For the text-containing cell, return its midpoint in [x, y] coordinate format. 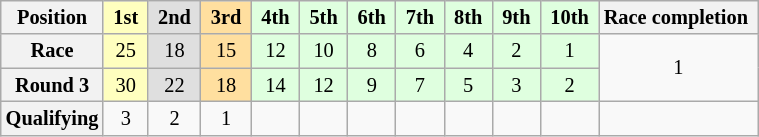
30 [126, 85]
15 [226, 51]
Round 3 [52, 85]
8th [468, 17]
7 [420, 85]
4 [468, 51]
14 [275, 85]
1st [126, 17]
8 [372, 51]
10th [569, 17]
4th [275, 17]
5th [323, 17]
2nd [174, 17]
9 [372, 85]
5 [468, 85]
6 [420, 51]
Race [52, 51]
10 [323, 51]
3rd [226, 17]
Race completion [678, 17]
Position [52, 17]
7th [420, 17]
22 [174, 85]
Qualifying [52, 118]
9th [516, 17]
25 [126, 51]
6th [372, 17]
